Detect which cell encompasses the target text, then output its (X, Y) center coordinate. 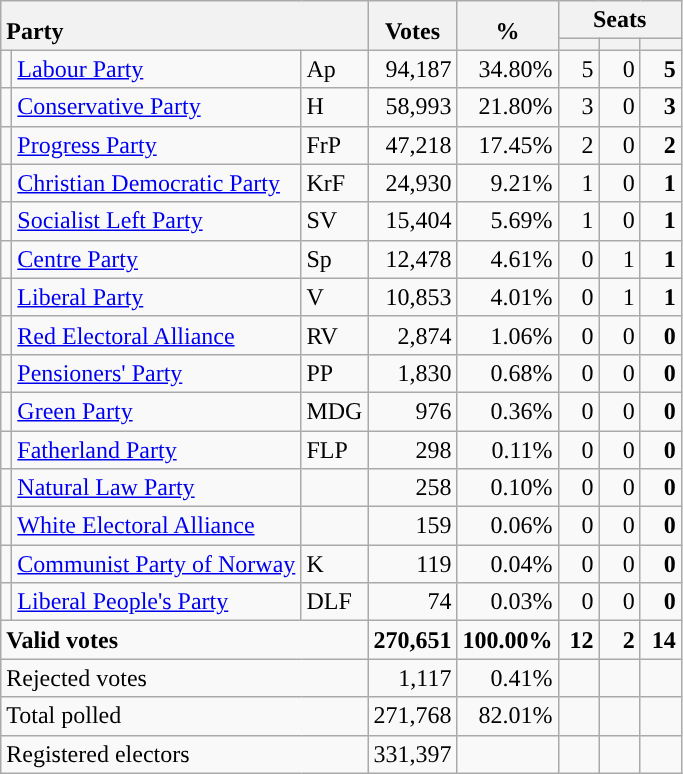
Seats (620, 20)
976 (412, 411)
Total polled (184, 716)
2,874 (412, 335)
Valid votes (184, 640)
1.06% (508, 335)
12,478 (412, 259)
4.01% (508, 297)
47,218 (412, 145)
298 (412, 449)
Pensioners' Party (156, 373)
H (334, 107)
271,768 (412, 716)
Votes (412, 26)
Registered electors (184, 754)
119 (412, 564)
17.45% (508, 145)
Fatherland Party (156, 449)
% (508, 26)
1,117 (412, 678)
Progress Party (156, 145)
0.04% (508, 564)
10,853 (412, 297)
Red Electoral Alliance (156, 335)
34.80% (508, 69)
Party (184, 26)
15,404 (412, 221)
Conservative Party (156, 107)
14 (660, 640)
0.11% (508, 449)
0.41% (508, 678)
V (334, 297)
DLF (334, 602)
159 (412, 526)
MDG (334, 411)
Socialist Left Party (156, 221)
White Electoral Alliance (156, 526)
Natural Law Party (156, 488)
Liberal Party (156, 297)
K (334, 564)
12 (578, 640)
5.69% (508, 221)
58,993 (412, 107)
9.21% (508, 183)
Liberal People's Party (156, 602)
RV (334, 335)
21.80% (508, 107)
Ap (334, 69)
Communist Party of Norway (156, 564)
0.03% (508, 602)
4.61% (508, 259)
Sp (334, 259)
74 (412, 602)
Centre Party (156, 259)
Labour Party (156, 69)
Christian Democratic Party (156, 183)
FLP (334, 449)
SV (334, 221)
100.00% (508, 640)
94,187 (412, 69)
KrF (334, 183)
82.01% (508, 716)
FrP (334, 145)
Rejected votes (184, 678)
258 (412, 488)
0.06% (508, 526)
0.36% (508, 411)
0.68% (508, 373)
Green Party (156, 411)
PP (334, 373)
0.10% (508, 488)
270,651 (412, 640)
24,930 (412, 183)
1,830 (412, 373)
331,397 (412, 754)
